Capture the cell that displays the provided text and extract its (X, Y) central coordinate. 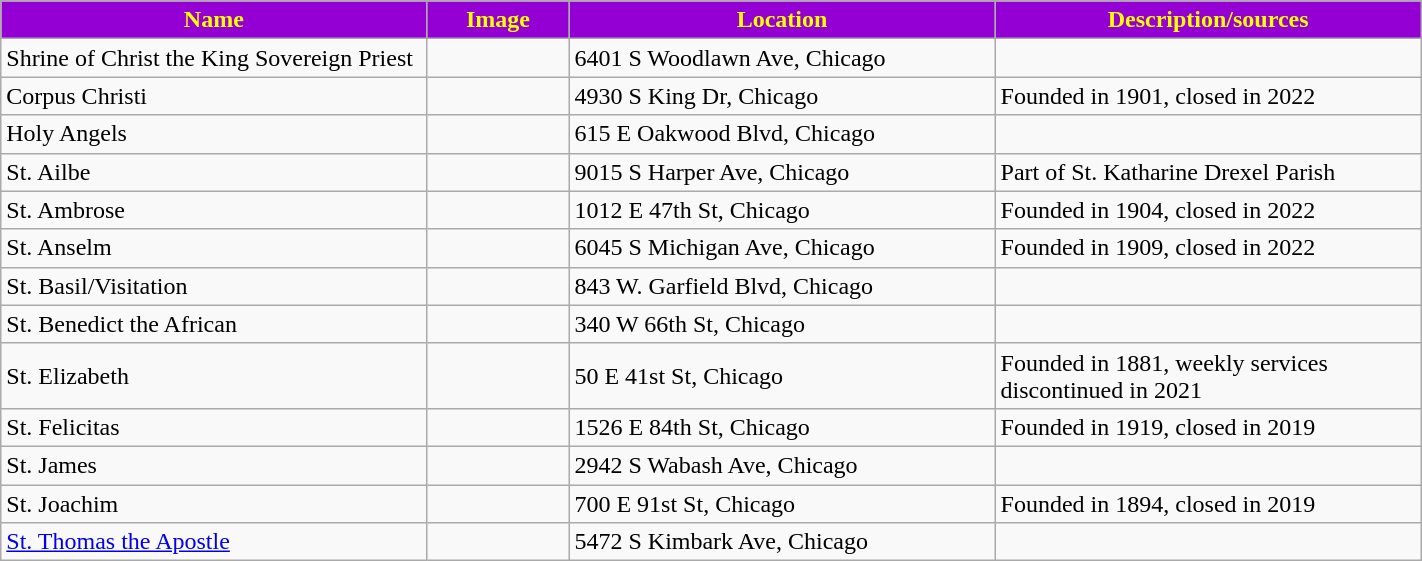
843 W. Garfield Blvd, Chicago (782, 286)
1012 E 47th St, Chicago (782, 210)
Founded in 1904, closed in 2022 (1208, 210)
9015 S Harper Ave, Chicago (782, 172)
St. Ailbe (214, 172)
Shrine of Christ the King Sovereign Priest (214, 58)
St. Elizabeth (214, 376)
Image (498, 20)
Founded in 1881, weekly services discontinued in 2021 (1208, 376)
Founded in 1901, closed in 2022 (1208, 96)
4930 S King Dr, Chicago (782, 96)
1526 E 84th St, Chicago (782, 427)
Founded in 1909, closed in 2022 (1208, 248)
St. Joachim (214, 503)
St. Basil/Visitation (214, 286)
615 E Oakwood Blvd, Chicago (782, 134)
Founded in 1894, closed in 2019 (1208, 503)
St. James (214, 465)
St. Anselm (214, 248)
St. Ambrose (214, 210)
700 E 91st St, Chicago (782, 503)
6401 S Woodlawn Ave, Chicago (782, 58)
Name (214, 20)
Location (782, 20)
St. Felicitas (214, 427)
5472 S Kimbark Ave, Chicago (782, 542)
6045 S Michigan Ave, Chicago (782, 248)
Founded in 1919, closed in 2019 (1208, 427)
Holy Angels (214, 134)
Part of St. Katharine Drexel Parish (1208, 172)
Description/sources (1208, 20)
St. Benedict the African (214, 324)
340 W 66th St, Chicago (782, 324)
50 E 41st St, Chicago (782, 376)
Corpus Christi (214, 96)
2942 S Wabash Ave, Chicago (782, 465)
St. Thomas the Apostle (214, 542)
